Find where the given text appears and provide that cell's center as [x, y] coordinate. 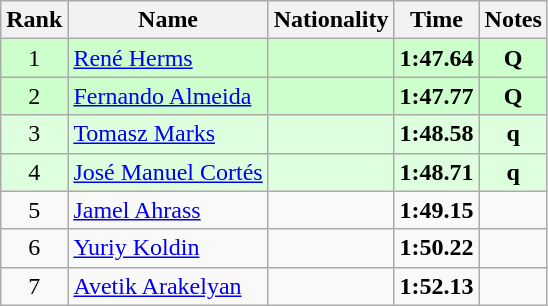
6 [34, 248]
1:48.71 [436, 172]
Name [168, 20]
7 [34, 286]
Jamel Ahrass [168, 210]
Notes [513, 20]
Nationality [331, 20]
Fernando Almeida [168, 96]
1:52.13 [436, 286]
José Manuel Cortés [168, 172]
1:49.15 [436, 210]
Avetik Arakelyan [168, 286]
4 [34, 172]
Rank [34, 20]
Tomasz Marks [168, 134]
1:47.77 [436, 96]
1:50.22 [436, 248]
1:47.64 [436, 58]
René Herms [168, 58]
1:48.58 [436, 134]
5 [34, 210]
3 [34, 134]
2 [34, 96]
Yuriy Koldin [168, 248]
1 [34, 58]
Time [436, 20]
